Detect which cell encompasses the target text, then output its [X, Y] center coordinate. 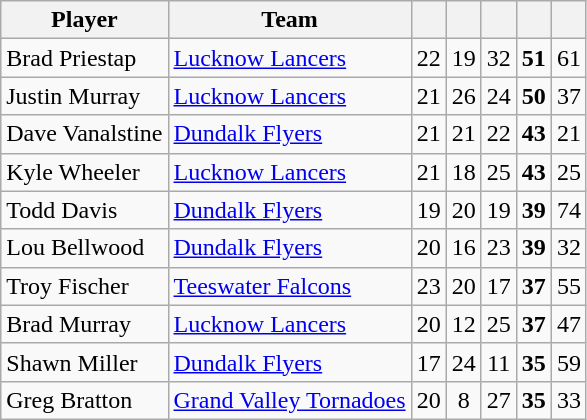
55 [568, 286]
27 [498, 400]
Brad Murray [84, 324]
50 [534, 96]
Teeswater Falcons [290, 286]
8 [464, 400]
51 [534, 58]
11 [498, 362]
16 [464, 248]
Player [84, 20]
Shawn Miller [84, 362]
Greg Bratton [84, 400]
47 [568, 324]
61 [568, 58]
Justin Murray [84, 96]
26 [464, 96]
Lou Bellwood [84, 248]
Brad Priestap [84, 58]
12 [464, 324]
Kyle Wheeler [84, 172]
33 [568, 400]
Dave Vanalstine [84, 134]
74 [568, 210]
Todd Davis [84, 210]
Team [290, 20]
18 [464, 172]
Grand Valley Tornadoes [290, 400]
59 [568, 362]
Troy Fischer [84, 286]
